Determine the [x, y] coordinate at the center of the cell enclosing the given text.  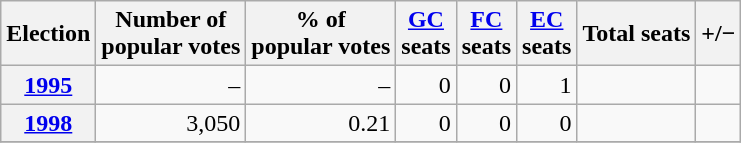
Number ofpopular votes [171, 34]
+/− [718, 34]
FCseats [486, 34]
Total seats [636, 34]
1 [547, 85]
ECseats [547, 34]
Election [48, 34]
1995 [48, 85]
% ofpopular votes [321, 34]
GCseats [426, 34]
3,050 [171, 123]
1998 [48, 123]
0.21 [321, 123]
